Extract the (X, Y) coordinate from the center of the cell holding the provided text.  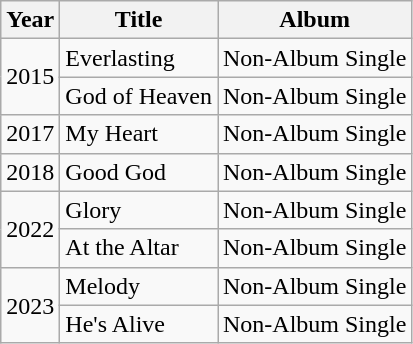
2023 (30, 305)
At the Altar (139, 248)
Glory (139, 210)
Good God (139, 172)
My Heart (139, 134)
2015 (30, 77)
Year (30, 20)
Album (315, 20)
2018 (30, 172)
God of Heaven (139, 96)
2017 (30, 134)
He's Alive (139, 324)
Melody (139, 286)
Title (139, 20)
Everlasting (139, 58)
2022 (30, 229)
